Detect which cell encompasses the target text, then output its [X, Y] center coordinate. 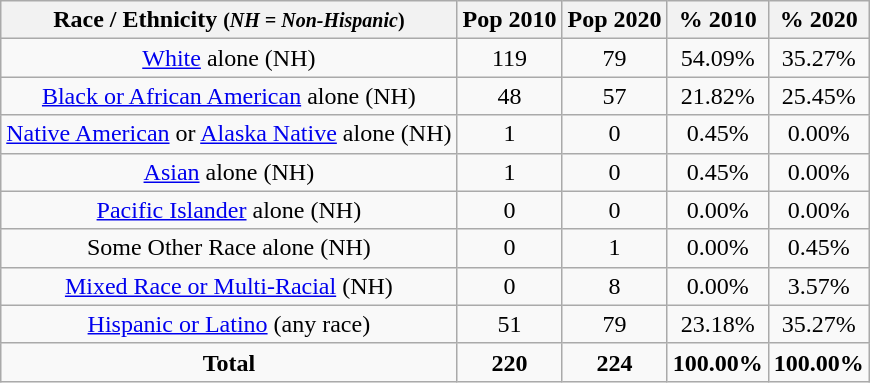
51 [510, 324]
Total [229, 362]
119 [510, 58]
21.82% [718, 96]
23.18% [718, 324]
25.45% [818, 96]
Pop 2020 [614, 20]
White alone (NH) [229, 58]
Native American or Alaska Native alone (NH) [229, 134]
Hispanic or Latino (any race) [229, 324]
Pacific Islander alone (NH) [229, 210]
54.09% [718, 58]
48 [510, 96]
220 [510, 362]
Mixed Race or Multi-Racial (NH) [229, 286]
% 2020 [818, 20]
Some Other Race alone (NH) [229, 248]
8 [614, 286]
3.57% [818, 286]
Race / Ethnicity (NH = Non-Hispanic) [229, 20]
57 [614, 96]
Pop 2010 [510, 20]
% 2010 [718, 20]
224 [614, 362]
Black or African American alone (NH) [229, 96]
Asian alone (NH) [229, 172]
